Return [X, Y] of the center of cell containing provided text 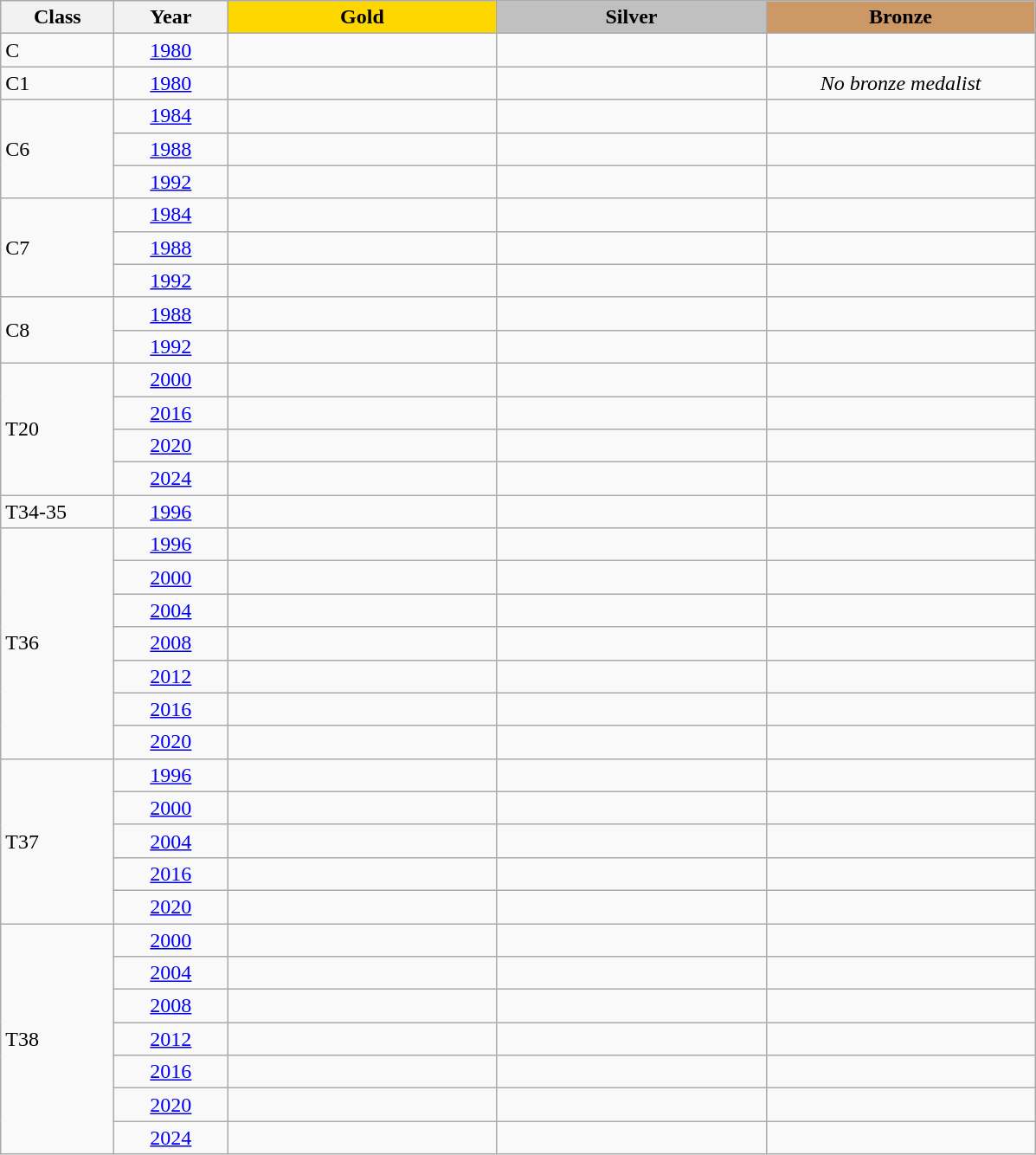
C [57, 50]
T36 [57, 643]
C7 [57, 248]
C8 [57, 330]
No bronze medalist [900, 83]
T20 [57, 429]
Gold [362, 17]
Year [171, 17]
Silver [632, 17]
T38 [57, 1038]
C6 [57, 149]
C1 [57, 83]
T37 [57, 841]
T34-35 [57, 512]
Bronze [900, 17]
Class [57, 17]
